Determine the [X, Y] coordinate at the center of the cell enclosing the given text.  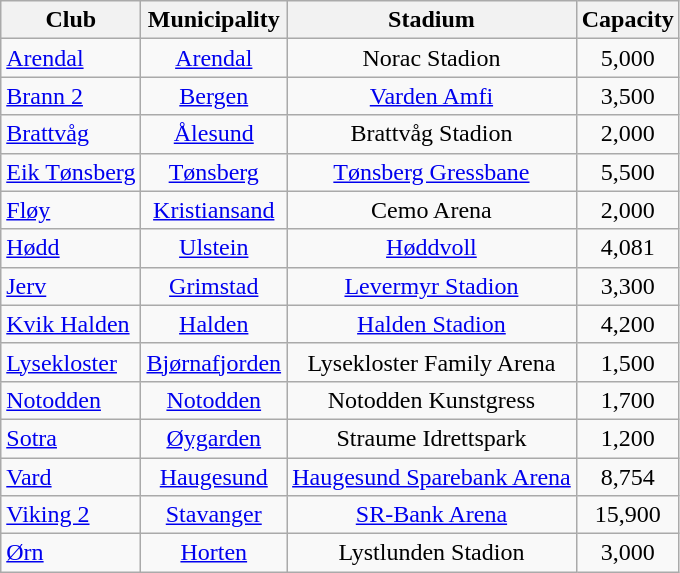
Stavanger [214, 515]
4,200 [628, 324]
Haugesund [214, 477]
Grimstad [214, 286]
15,900 [628, 515]
Brann 2 [71, 96]
4,081 [628, 248]
Tønsberg [214, 172]
Brattvåg Stadion [432, 134]
Brattvåg [71, 134]
Levermyr Stadion [432, 286]
3,500 [628, 96]
Stadium [432, 20]
1,500 [628, 362]
Notodden Kunstgress [432, 400]
Bjørnafjorden [214, 362]
Haugesund Sparebank Arena [432, 477]
Cemo Arena [432, 210]
Vard [71, 477]
5,500 [628, 172]
Høddvoll [432, 248]
Ørn [71, 553]
Eik Tønsberg [71, 172]
Halden [214, 324]
Øygarden [214, 438]
Norac Stadion [432, 58]
Viking 2 [71, 515]
Lysekloster Family Arena [432, 362]
Varden Amfi [432, 96]
3,300 [628, 286]
Kristiansand [214, 210]
Ulstein [214, 248]
5,000 [628, 58]
3,000 [628, 553]
Tønsberg Gressbane [432, 172]
Club [71, 20]
Lysekloster [71, 362]
Jerv [71, 286]
Straume Idrettspark [432, 438]
Ålesund [214, 134]
Hødd [71, 248]
Kvik Halden [71, 324]
Fløy [71, 210]
Halden Stadion [432, 324]
Lystlunden Stadion [432, 553]
Sotra [71, 438]
1,200 [628, 438]
Capacity [628, 20]
8,754 [628, 477]
1,700 [628, 400]
Horten [214, 553]
Bergen [214, 96]
SR-Bank Arena [432, 515]
Municipality [214, 20]
